From the cell containing the given text, extract its center point as (x, y) coordinate. 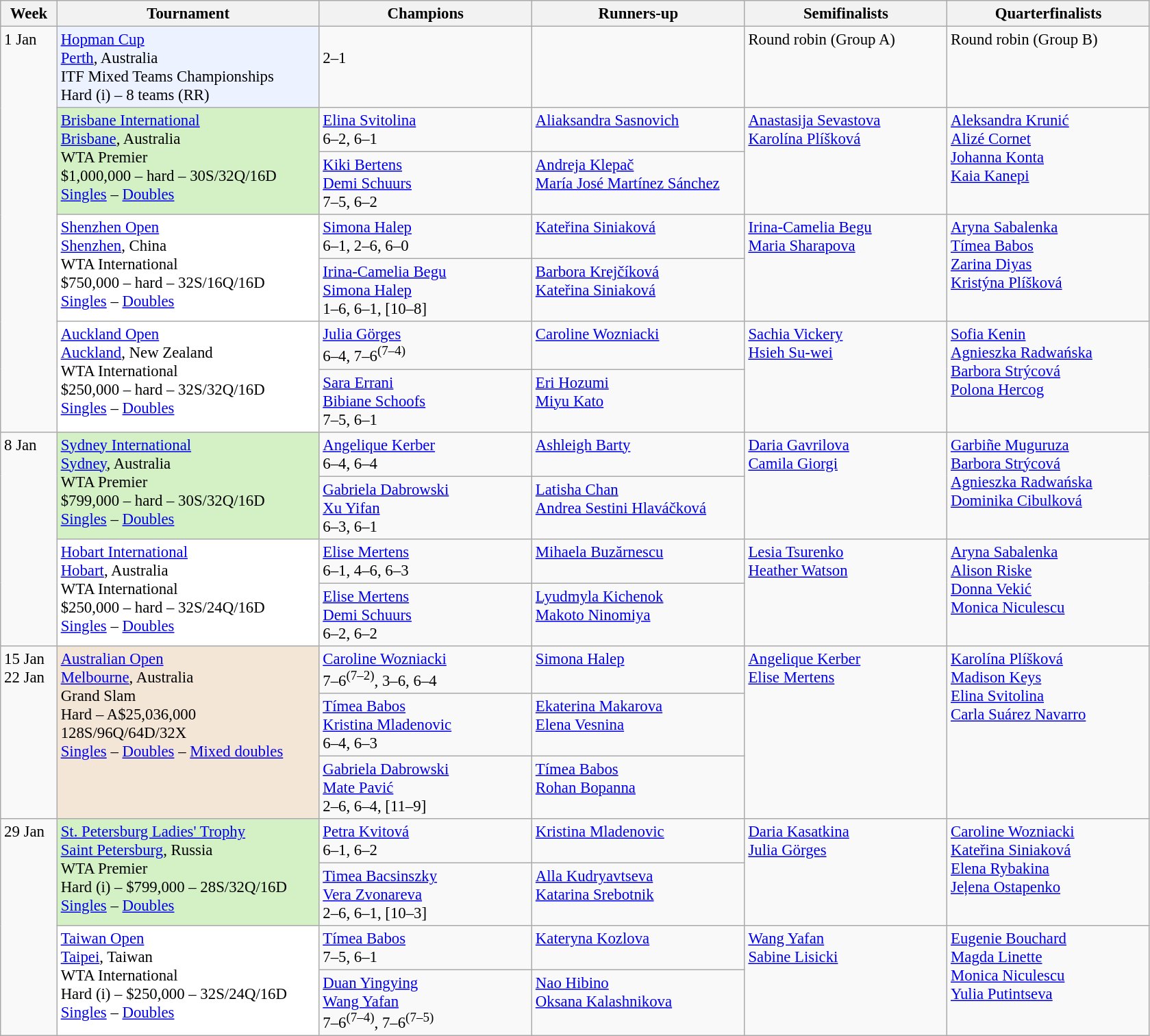
Angelique Kerber Elise Mertens (846, 732)
Duan Yingying Wang Yafan 7–6(7–4), 7–6(7–5) (426, 1003)
Semifinalists (846, 14)
Sachia Vickery Hsieh Su-wei (846, 377)
Sara Errani Bibiane Schoofs7–5, 6–1 (426, 401)
Shenzhen Open Shenzhen, ChinaWTA International$750,000 – hard – 32S/16Q/16DSingles – Doubles (188, 268)
Daria Gavrilova Camila Giorgi (846, 485)
Tímea Babos Rohan Bopanna (638, 787)
Simona Halep 6–1, 2–6, 6–0 (426, 237)
1 Jan (29, 230)
Andreja Klepač María José Martínez Sánchez (638, 184)
Elise Mertens Demi Schuurs 6–2, 6–2 (426, 615)
Brisbane International Brisbane, AustraliaWTA Premier$1,000,000 – hard – 30S/32Q/16DSingles – Doubles (188, 161)
Anastasija Sevastova Karolína Plíšková (846, 161)
Lyudmyla Kichenok Makoto Ninomiya (638, 615)
Barbora Krejčíková Kateřina Siniaková (638, 291)
Eri Hozumi Miyu Kato (638, 401)
8 Jan (29, 539)
Petra Kvitová6–1, 6–2 (426, 841)
Wang Yafan Sabine Lisicki (846, 981)
Ekaterina Makarova Elena Vesnina (638, 725)
Angelique Kerber6–4, 6–4 (426, 454)
Aryna Sabalenka Alison Riske Donna Vekić Monica Niculescu (1049, 592)
Tímea Babos Kristina Mladenovic 6–4, 6–3 (426, 725)
Sofia Kenin Agnieszka Radwańska Barbora Strýcová Polona Hercog (1049, 377)
Aliaksandra Sasnovich (638, 130)
15 Jan 22 Jan (29, 732)
Lesia Tsurenko Heather Watson (846, 592)
Nao Hibino Oksana Kalashnikova (638, 1003)
Aryna Sabalenka Tímea Babos Zarina Diyas Kristýna Plíšková (1049, 268)
Timea Bacsinszky Vera Zvonareva 2–6, 6–1, [10–3] (426, 895)
Quarterfinalists (1049, 14)
Caroline Wozniacki7–6(7–2), 3–6, 6–4 (426, 670)
Hobart International Hobart, AustraliaWTA International$250,000 – hard – 32S/24Q/16DSingles – Doubles (188, 592)
Tournament (188, 14)
Kateryna Kozlova (638, 948)
Caroline Wozniacki Kateřina Siniaková Elena Rybakina Jeļena Ostapenko (1049, 872)
Elise Mertens6–1, 4–6, 6–3 (426, 560)
Kristina Mladenovic (638, 841)
Julia Görges6–4, 7–6(7–4) (426, 345)
Kateřina Siniaková (638, 237)
Taiwan Open Taipei, Taiwan WTA InternationalHard (i) – $250,000 – 32S/24Q/16DSingles – Doubles (188, 981)
Auckland Open Auckland, New ZealandWTA International$250,000 – hard – 32S/32Q/16DSingles – Doubles (188, 377)
Week (29, 14)
Australian Open Melbourne, AustraliaGrand SlamHard – A$25,036,000128S/96Q/64D/32XSingles – Doubles – Mixed doubles (188, 732)
Latisha Chan Andrea Sestini Hlaváčková (638, 508)
Sydney International Sydney, AustraliaWTA Premier$799,000 – hard – 30S/32Q/16DSingles – Doubles (188, 485)
Irina-Camelia Begu Maria Sharapova (846, 268)
Round robin (Group B) (1049, 67)
Irina-Camelia Begu Simona Halep 1–6, 6–1, [10–8] (426, 291)
Kiki Bertens Demi Schuurs 7–5, 6–2 (426, 184)
Gabriela Dabrowski Xu Yifan 6–3, 6–1 (426, 508)
Garbiñe Muguruza Barbora Strýcová Agnieszka Radwańska Dominika Cibulková (1049, 485)
Hopman CupPerth, AustraliaITF Mixed Teams ChampionshipsHard (i) – 8 teams (RR) (188, 67)
Champions (426, 14)
Gabriela Dabrowski Mate Pavić 2–6, 6–4, [11–9] (426, 787)
Alla Kudryavtseva Katarina Srebotnik (638, 895)
29 Jan (29, 928)
Aleksandra Krunić Alizé Cornet Johanna Konta Kaia Kanepi (1049, 161)
Daria Kasatkina Julia Görges (846, 872)
Runners-up (638, 14)
Eugenie Bouchard Magda Linette Monica Niculescu Yulia Putintseva (1049, 981)
Caroline Wozniacki (638, 345)
Ashleigh Barty (638, 454)
Karolína Plíšková Madison Keys Elina Svitolina Carla Suárez Navarro (1049, 732)
Tímea Babos7–5, 6–1 (426, 948)
St. Petersburg Ladies' Trophy Saint Petersburg, RussiaWTA PremierHard (i) – $799,000 – 28S/32Q/16DSingles – Doubles (188, 872)
Mihaela Buzărnescu (638, 560)
Round robin (Group A) (846, 67)
2–1 (426, 67)
Elina Svitolina 6–2, 6–1 (426, 130)
Simona Halep (638, 670)
